Find where the given text appears and provide that cell's center as (x, y) coordinate. 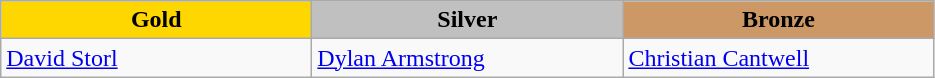
Christian Cantwell (778, 58)
Gold (156, 20)
Dylan Armstrong (468, 58)
David Storl (156, 58)
Bronze (778, 20)
Silver (468, 20)
